Pinpoint the cell where the given text exists, returning its [X, Y] midpoint coordinate. 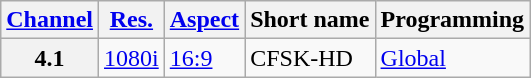
Global [452, 58]
Aspect [204, 20]
16:9 [204, 58]
Programming [452, 20]
CFSK-HD [310, 58]
Short name [310, 20]
1080i [132, 58]
Res. [132, 20]
4.1 [50, 58]
Channel [50, 20]
